Determine the (x, y) coordinate at the center of the cell enclosing the given text.  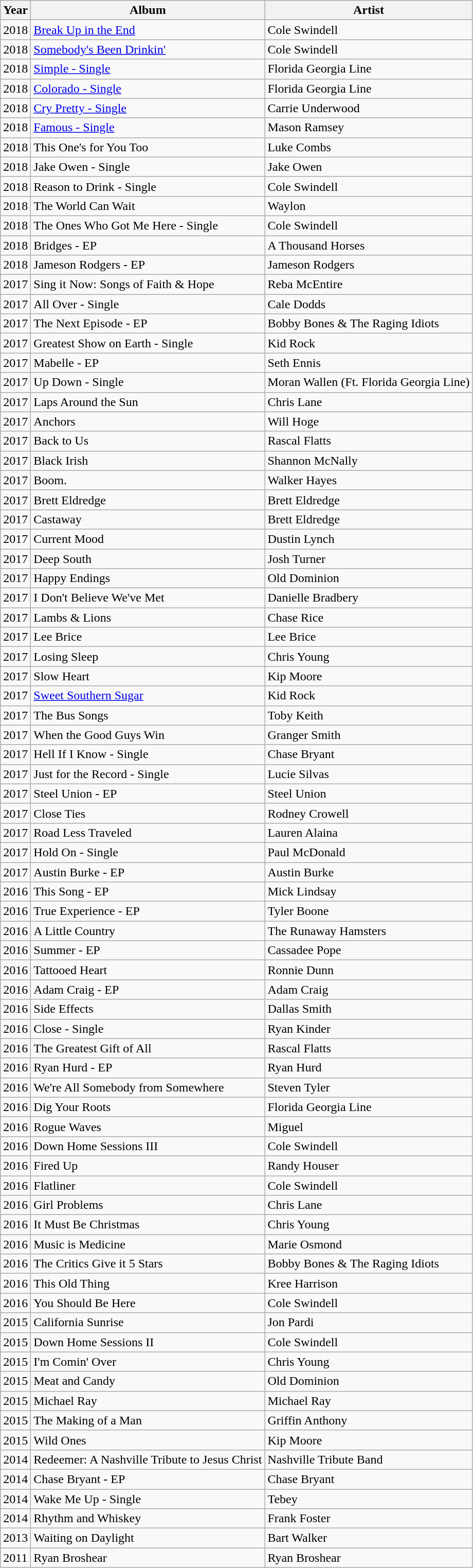
Music is Medicine (148, 1244)
Miguel (369, 1126)
Jake Owen (369, 167)
Sweet Southern Sugar (148, 696)
Lucie Silvas (369, 774)
Fired Up (148, 1166)
Ryan Hurd - EP (148, 1068)
Ryan Hurd (369, 1068)
We're All Somebody from Somewhere (148, 1087)
Up Down - Single (148, 382)
Boom. (148, 480)
Slow Heart (148, 676)
The World Can Wait (148, 206)
Shannon McNally (369, 461)
Down Home Sessions II (148, 1342)
Toby Keith (369, 715)
This Old Thing (148, 1283)
I'm Comin' Over (148, 1362)
Adam Craig - EP (148, 990)
Randy Houser (369, 1166)
Wild Ones (148, 1440)
Deep South (148, 558)
Dustin Lynch (369, 539)
Luke Combs (369, 147)
Colorado - Single (148, 89)
True Experience - EP (148, 911)
When the Good Guys Win (148, 735)
Austin Burke (369, 872)
Josh Turner (369, 558)
Jameson Rodgers - EP (148, 265)
Down Home Sessions III (148, 1146)
Marie Osmond (369, 1244)
Jameson Rodgers (369, 265)
Black Irish (148, 461)
Bart Walker (369, 1538)
2011 (15, 1558)
Wake Me Up - Single (148, 1499)
Flatliner (148, 1185)
This One's for You Too (148, 147)
Hold On - Single (148, 852)
Album (148, 10)
Steel Union (369, 794)
The Runaway Hamsters (369, 931)
Anchors (148, 421)
Break Up in the End (148, 30)
Kree Harrison (369, 1283)
Waylon (369, 206)
California Sunrise (148, 1323)
Frank Foster (369, 1519)
Simple - Single (148, 69)
A Thousand Horses (369, 245)
Rodney Crowell (369, 813)
Road Less Traveled (148, 833)
Summer - EP (148, 950)
Ronnie Dunn (369, 970)
Walker Hayes (369, 480)
Hell If I Know - Single (148, 754)
Rogue Waves (148, 1126)
Austin Burke - EP (148, 872)
Mick Lindsay (369, 892)
All Over - Single (148, 304)
Tyler Boone (369, 911)
Lauren Alaina (369, 833)
Close Ties (148, 813)
Adam Craig (369, 990)
Cassadee Pope (369, 950)
The Critics Give it 5 Stars (148, 1264)
Losing Sleep (148, 657)
Nashville Tribute Band (369, 1459)
Bridges - EP (148, 245)
The Greatest Gift of All (148, 1048)
Greatest Show on Earth - Single (148, 343)
Tattooed Heart (148, 970)
Chase Rice (369, 618)
Jake Owen - Single (148, 167)
Mabelle - EP (148, 363)
The Next Episode - EP (148, 324)
Paul McDonald (369, 852)
The Making of a Man (148, 1420)
Close - Single (148, 1029)
2013 (15, 1538)
Lambs & Lions (148, 618)
The Bus Songs (148, 715)
Reason to Drink - Single (148, 186)
This Song - EP (148, 892)
Chase Bryant - EP (148, 1479)
Redeemer: A Nashville Tribute to Jesus Christ (148, 1459)
Happy Endings (148, 578)
Sing it Now: Songs of Faith & Hope (148, 285)
Steel Union - EP (148, 794)
Castaway (148, 519)
Tebey (369, 1499)
Artist (369, 10)
Waiting on Daylight (148, 1538)
The Ones Who Got Me Here - Single (148, 225)
Moran Wallen (Ft. Florida Georgia Line) (369, 382)
Ryan Kinder (369, 1029)
Cale Dodds (369, 304)
Laps Around the Sun (148, 402)
Carrie Underwood (369, 108)
Meat and Candy (148, 1381)
Current Mood (148, 539)
Mason Ramsey (369, 128)
Side Effects (148, 1009)
Just for the Record - Single (148, 774)
Rhythm and Whiskey (148, 1519)
Reba McEntire (369, 285)
It Must Be Christmas (148, 1225)
Back to Us (148, 441)
Cry Pretty - Single (148, 108)
Jon Pardi (369, 1323)
Steven Tyler (369, 1087)
Girl Problems (148, 1205)
Somebody's Been Drinkin' (148, 49)
You Should Be Here (148, 1303)
Granger Smith (369, 735)
Famous - Single (148, 128)
Griffin Anthony (369, 1420)
Danielle Bradbery (369, 598)
Seth Ennis (369, 363)
I Don't Believe We've Met (148, 598)
Will Hoge (369, 421)
A Little Country (148, 931)
Year (15, 10)
Dig Your Roots (148, 1107)
Dallas Smith (369, 1009)
